Provide the [x, y] coordinate of the cell's center where the given text is located.  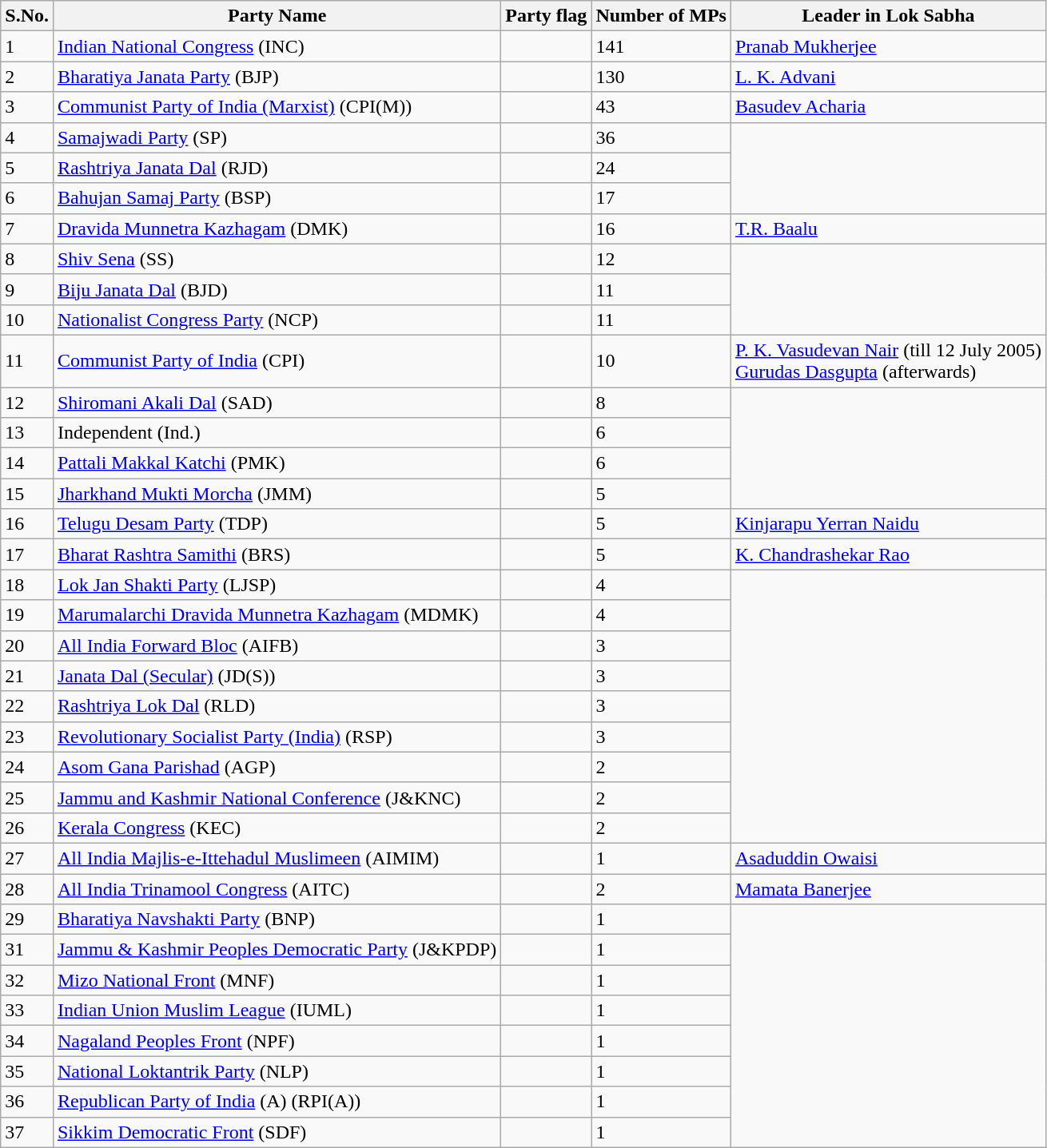
Nagaland Peoples Front (NPF) [277, 1041]
26 [27, 828]
Jharkhand Mukti Morcha (JMM) [277, 494]
23 [27, 737]
130 [662, 77]
14 [27, 463]
Asaduddin Owaisi [888, 858]
Party Name [277, 16]
Basudev Acharia [888, 107]
Dravida Munnetra Kazhagam (DMK) [277, 228]
Bharat Rashtra Samithi (BRS) [277, 554]
Party flag [547, 16]
Nationalist Congress Party (NCP) [277, 320]
Telugu Desam Party (TDP) [277, 524]
Jammu & Kashmir Peoples Democratic Party (J&KPDP) [277, 950]
All India Forward Bloc (AIFB) [277, 646]
Samajwadi Party (SP) [277, 137]
L. K. Advani [888, 77]
Bahujan Samaj Party (BSP) [277, 198]
29 [27, 920]
Rashtriya Janata Dal (RJD) [277, 168]
28 [27, 889]
22 [27, 706]
Jammu and Kashmir National Conference (J&KNC) [277, 797]
Kinjarapu Yerran Naidu [888, 524]
27 [27, 858]
Rashtriya Lok Dal (RLD) [277, 706]
37 [27, 1132]
Leader in Lok Sabha [888, 16]
Indian National Congress (INC) [277, 46]
43 [662, 107]
Asom Gana Parishad (AGP) [277, 767]
P. K. Vasudevan Nair (till 12 July 2005)Gurudas Dasgupta (afterwards) [888, 361]
7 [27, 228]
35 [27, 1071]
Sikkim Democratic Front (SDF) [277, 1132]
All India Trinamool Congress (AITC) [277, 889]
Kerala Congress (KEC) [277, 828]
Communist Party of India (CPI) [277, 361]
25 [27, 797]
Shiromani Akali Dal (SAD) [277, 402]
141 [662, 46]
Republican Party of India (A) (RPI(A)) [277, 1102]
9 [27, 289]
Shiv Sena (SS) [277, 259]
15 [27, 494]
Marumalarchi Dravida Munnetra Kazhagam (MDMK) [277, 615]
21 [27, 676]
18 [27, 585]
Indian Union Muslim League (IUML) [277, 1011]
Lok Jan Shakti Party (LJSP) [277, 585]
All India Majlis-e-Ittehadul Muslimeen (AIMIM) [277, 858]
19 [27, 615]
Bharatiya Navshakti Party (BNP) [277, 920]
Number of MPs [662, 16]
32 [27, 980]
Independent (Ind.) [277, 433]
Mamata Banerjee [888, 889]
13 [27, 433]
T.R. Baalu [888, 228]
34 [27, 1041]
Communist Party of India (Marxist) (CPI(M)) [277, 107]
Bharatiya Janata Party (BJP) [277, 77]
S.No. [27, 16]
Biju Janata Dal (BJD) [277, 289]
20 [27, 646]
31 [27, 950]
Janata Dal (Secular) (JD(S)) [277, 676]
33 [27, 1011]
Pranab Mukherjee [888, 46]
Pattali Makkal Katchi (PMK) [277, 463]
K. Chandrashekar Rao [888, 554]
Mizo National Front (MNF) [277, 980]
National Loktantrik Party (NLP) [277, 1071]
Revolutionary Socialist Party (India) (RSP) [277, 737]
